For the text-containing cell, return its midpoint in [x, y] coordinate format. 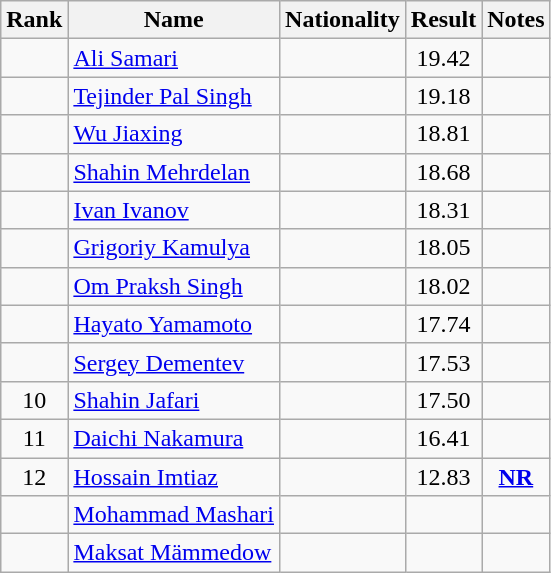
18.68 [443, 172]
Maksat Mämmedow [174, 553]
Nationality [343, 20]
11 [34, 438]
16.41 [443, 438]
Sergey Dementev [174, 362]
18.05 [443, 248]
Ali Samari [174, 58]
Shahin Mehrdelan [174, 172]
Hayato Yamamoto [174, 324]
12 [34, 477]
Rank [34, 20]
Wu Jiaxing [174, 134]
Shahin Jafari [174, 400]
Om Praksh Singh [174, 286]
18.31 [443, 210]
17.74 [443, 324]
10 [34, 400]
Grigoriy Kamulya [174, 248]
12.83 [443, 477]
Ivan Ivanov [174, 210]
19.18 [443, 96]
19.42 [443, 58]
17.50 [443, 400]
18.02 [443, 286]
Name [174, 20]
17.53 [443, 362]
Mohammad Mashari [174, 515]
18.81 [443, 134]
Notes [516, 20]
Daichi Nakamura [174, 438]
Hossain Imtiaz [174, 477]
Result [443, 20]
Tejinder Pal Singh [174, 96]
NR [516, 477]
